Capture the cell that displays the provided text and extract its (x, y) central coordinate. 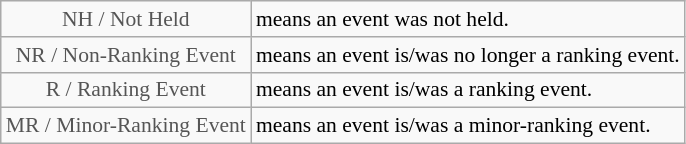
means an event is/was no longer a ranking event. (468, 55)
MR / Minor-Ranking Event (126, 126)
means an event was not held. (468, 19)
means an event is/was a ranking event. (468, 90)
means an event is/was a minor-ranking event. (468, 126)
NH / Not Held (126, 19)
NR / Non-Ranking Event (126, 55)
R / Ranking Event (126, 90)
